Pinpoint the cell where the given text exists, returning its [X, Y] midpoint coordinate. 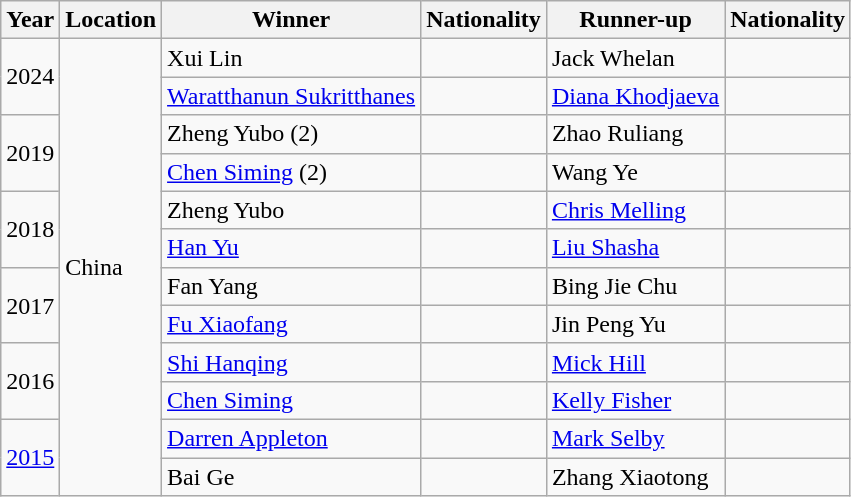
Zhang Xiaotong [635, 477]
Mick Hill [635, 362]
Zhao Ruliang [635, 134]
Winner [292, 20]
Runner-up [635, 20]
2018 [30, 229]
Shi Hanqing [292, 362]
2017 [30, 305]
Waratthanun Sukritthanes [292, 96]
Jack Whelan [635, 58]
Fu Xiaofang [292, 324]
2015 [30, 457]
Chen Siming (2) [292, 172]
Zheng Yubo (2) [292, 134]
2019 [30, 153]
Jin Peng Yu [635, 324]
Bai Ge [292, 477]
Zheng Yubo [292, 210]
Location [111, 20]
2024 [30, 77]
Bing Jie Chu [635, 286]
Wang Ye [635, 172]
Han Yu [292, 248]
2016 [30, 381]
Year [30, 20]
Diana Khodjaeva [635, 96]
Chen Siming [292, 400]
Liu Shasha [635, 248]
Mark Selby [635, 438]
Xui Lin [292, 58]
Fan Yang [292, 286]
China [111, 268]
Kelly Fisher [635, 400]
Darren Appleton [292, 438]
Chris Melling [635, 210]
